Detect which cell encompasses the target text, then output its [x, y] center coordinate. 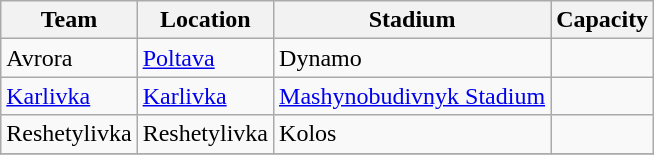
Kolos [412, 134]
Capacity [602, 20]
Team [69, 20]
Stadium [412, 20]
Location [205, 20]
Dynamo [412, 58]
Mashynobudivnyk Stadium [412, 96]
Avrora [69, 58]
Poltava [205, 58]
